Extract the [X, Y] coordinate from the center of the cell holding the provided text.  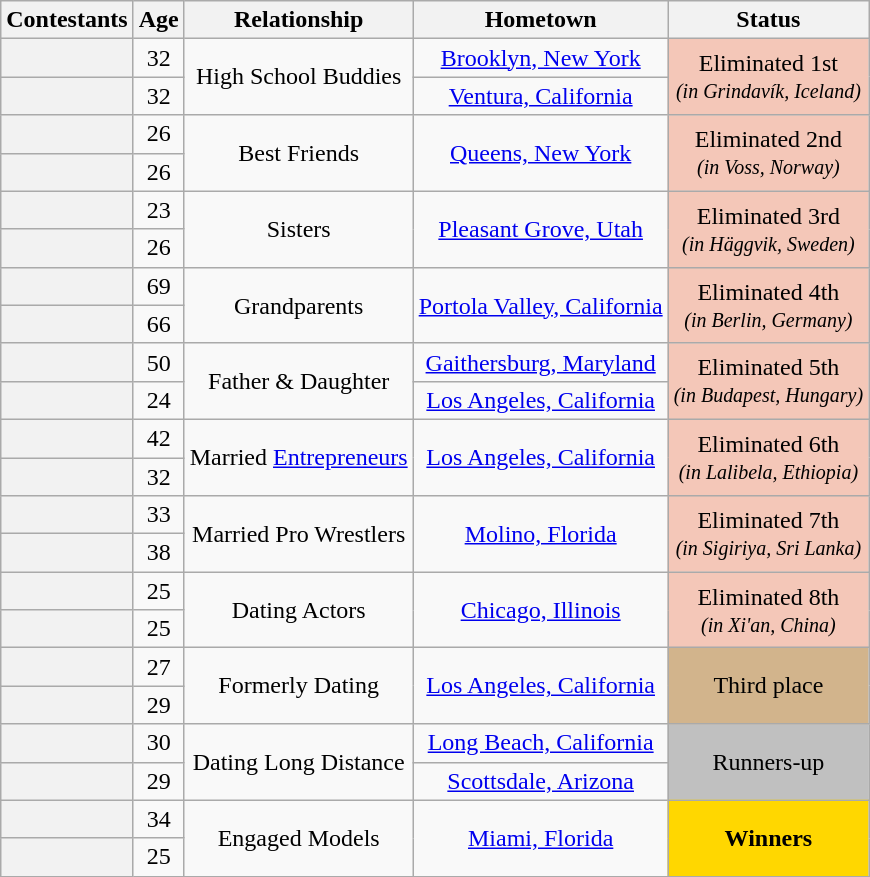
Hometown [540, 20]
Engaged Models [298, 838]
Married Entrepreneurs [298, 457]
Runners-up [768, 762]
Queens, New York [540, 153]
Molino, Florida [540, 534]
Gaithersburg, Maryland [540, 362]
Eliminated 1st(in Grindavík, Iceland) [768, 77]
Eliminated 2nd(in Voss, Norway) [768, 153]
Sisters [298, 229]
High School Buddies [298, 77]
Eliminated 5th(in Budapest, Hungary) [768, 381]
Age [158, 20]
Brooklyn, New York [540, 58]
Third place [768, 686]
Formerly Dating [298, 686]
Chicago, Illinois [540, 610]
42 [158, 438]
Father & Daughter [298, 381]
66 [158, 324]
Scottsdale, Arizona [540, 781]
Portola Valley, California [540, 305]
Long Beach, California [540, 743]
69 [158, 286]
Eliminated 6th(in Lalibela, Ethiopia) [768, 457]
Eliminated 3rd(in Häggvik, Sweden) [768, 229]
23 [158, 210]
33 [158, 515]
Dating Long Distance [298, 762]
Grandparents [298, 305]
34 [158, 819]
30 [158, 743]
Contestants [67, 20]
Status [768, 20]
Dating Actors [298, 610]
Married Pro Wrestlers [298, 534]
Eliminated 7th(in Sigiriya, Sri Lanka) [768, 534]
Eliminated 8th(in Xi'an, China) [768, 610]
27 [158, 667]
Ventura, California [540, 96]
Miami, Florida [540, 838]
24 [158, 400]
Pleasant Grove, Utah [540, 229]
Eliminated 4th(in Berlin, Germany) [768, 305]
38 [158, 553]
Winners [768, 838]
Best Friends [298, 153]
Relationship [298, 20]
50 [158, 362]
